Detect which cell encompasses the target text, then output its (X, Y) center coordinate. 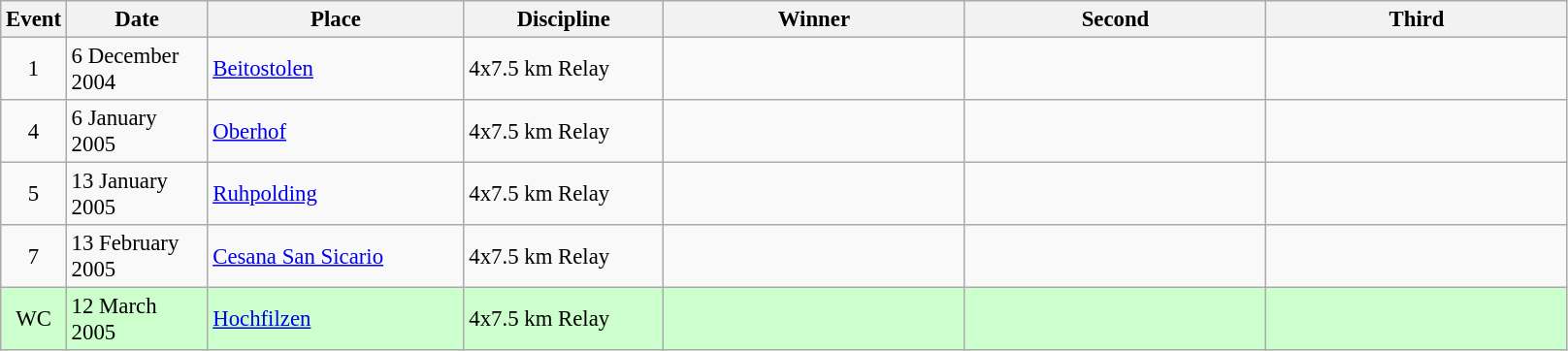
WC (34, 320)
Event (34, 19)
Hochfilzen (336, 320)
Winner (815, 19)
7 (34, 256)
Oberhof (336, 132)
Second (1116, 19)
13 February 2005 (137, 256)
5 (34, 194)
Discipline (564, 19)
12 March 2005 (137, 320)
1 (34, 70)
Place (336, 19)
Ruhpolding (336, 194)
Cesana San Sicario (336, 256)
4 (34, 132)
6 January 2005 (137, 132)
Date (137, 19)
Third (1417, 19)
13 January 2005 (137, 194)
6 December 2004 (137, 70)
Beitostolen (336, 70)
